Scan for the cell matching the given text and deliver its (X, Y) coordinate at center. 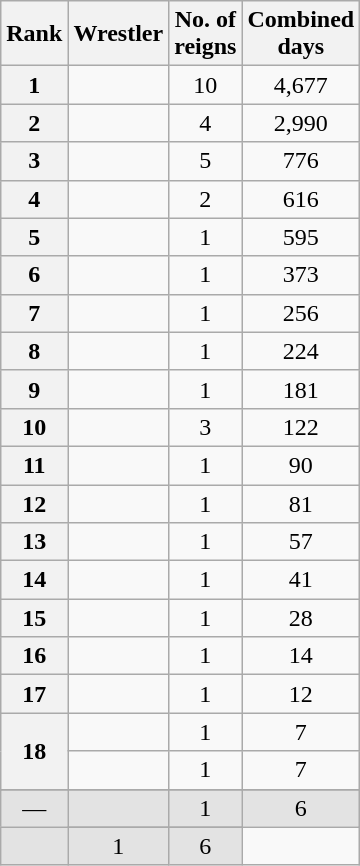
17 (34, 694)
4,677 (301, 85)
776 (301, 161)
16 (34, 656)
122 (301, 427)
9 (34, 389)
11 (34, 465)
18 (34, 751)
Wrestler (118, 34)
No. ofreigns (206, 34)
181 (301, 389)
90 (301, 465)
Rank (34, 34)
373 (301, 275)
8 (34, 351)
Combineddays (301, 34)
2,990 (301, 123)
41 (301, 580)
13 (34, 542)
595 (301, 237)
57 (301, 542)
616 (301, 199)
15 (34, 618)
81 (301, 503)
256 (301, 313)
224 (301, 351)
28 (301, 618)
— (34, 808)
